Identify which cell holds the provided text, then report its (x, y) central coordinate. 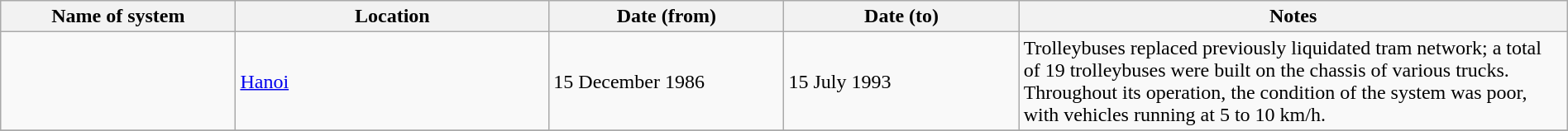
Name of system (118, 16)
15 July 1993 (901, 81)
Date (to) (901, 16)
Date (from) (667, 16)
Hanoi (392, 81)
15 December 1986 (667, 81)
Location (392, 16)
Notes (1293, 16)
